Locate the cell with the specified text and output its [x, y] center coordinate. 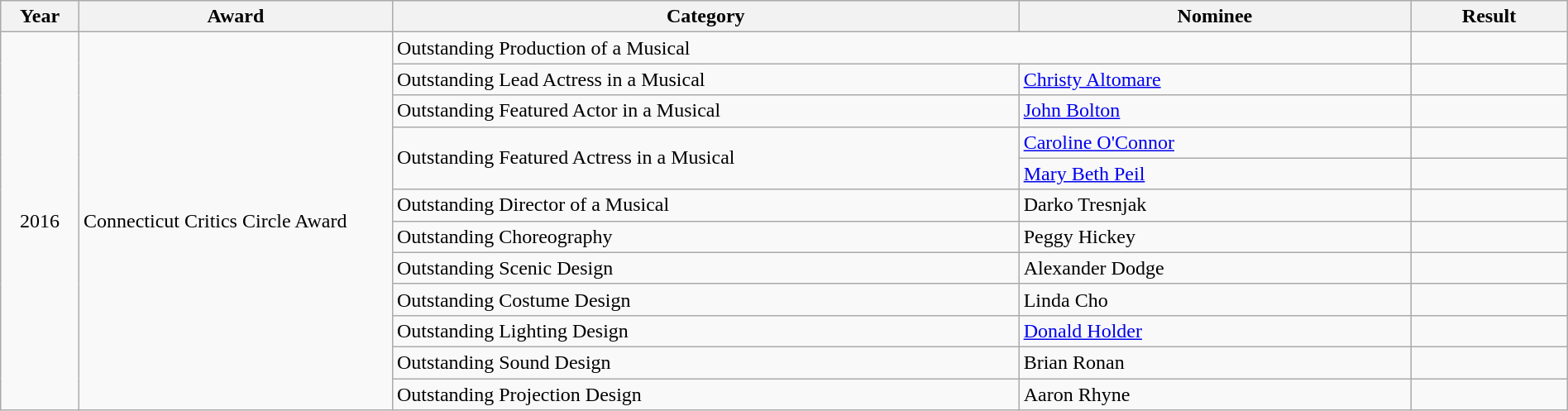
Outstanding Production of a Musical [901, 48]
Peggy Hickey [1215, 237]
Aaron Rhyne [1215, 394]
Brian Ronan [1215, 362]
Linda Cho [1215, 299]
Year [40, 17]
John Bolton [1215, 111]
Darko Tresnjak [1215, 205]
Connecticut Critics Circle Award [235, 222]
Outstanding Director of a Musical [705, 205]
Category [705, 17]
Outstanding Scenic Design [705, 268]
Christy Altomare [1215, 79]
Outstanding Featured Actress in a Musical [705, 158]
Donald Holder [1215, 331]
Outstanding Sound Design [705, 362]
Outstanding Costume Design [705, 299]
2016 [40, 222]
Outstanding Choreography [705, 237]
Outstanding Lead Actress in a Musical [705, 79]
Outstanding Projection Design [705, 394]
Nominee [1215, 17]
Mary Beth Peil [1215, 174]
Outstanding Lighting Design [705, 331]
Alexander Dodge [1215, 268]
Result [1489, 17]
Outstanding Featured Actor in a Musical [705, 111]
Caroline O'Connor [1215, 142]
Award [235, 17]
